Scan for the cell matching the given text and deliver its (X, Y) coordinate at center. 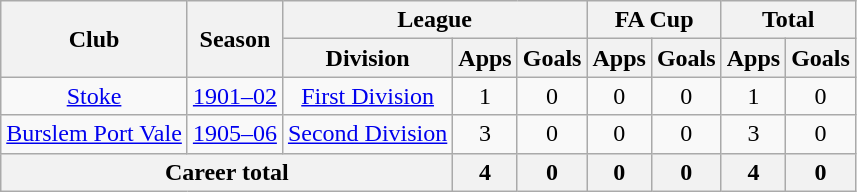
Season (234, 39)
Stoke (94, 96)
Club (94, 39)
Burslem Port Vale (94, 134)
First Division (367, 96)
Total (788, 20)
FA Cup (654, 20)
1905–06 (234, 134)
1901–02 (234, 96)
Career total (227, 172)
Division (367, 58)
Second Division (367, 134)
League (434, 20)
